Pinpoint the cell where the given text exists, returning its [x, y] midpoint coordinate. 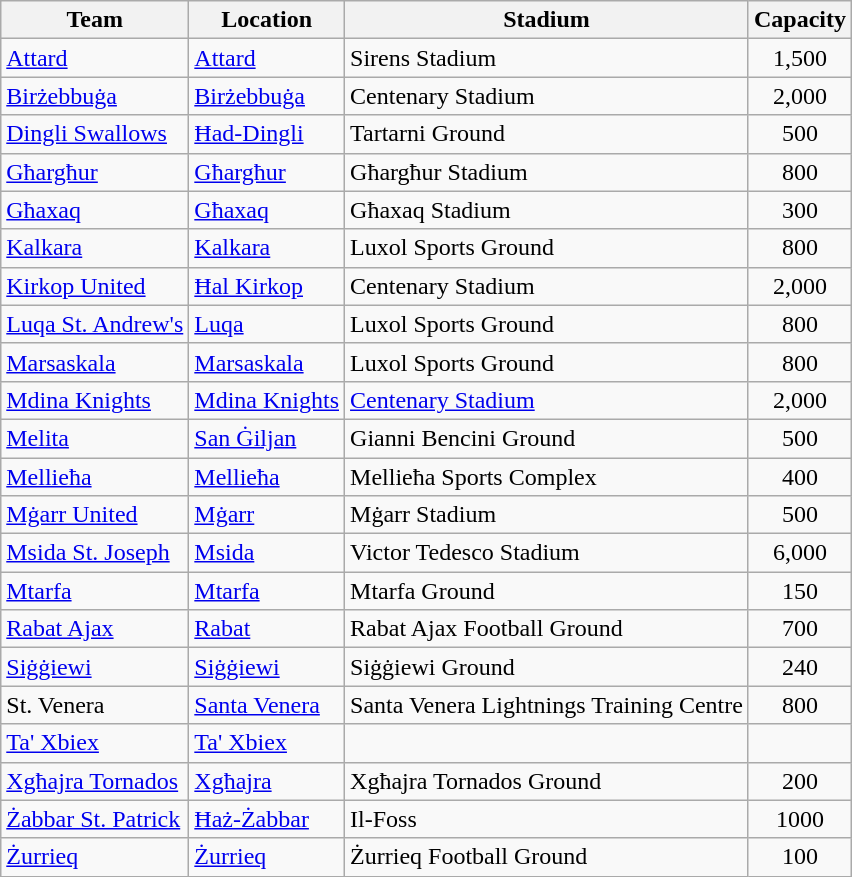
San Ġiljan [267, 438]
Mġarr [267, 515]
150 [800, 591]
St. Venera [95, 705]
Mtarfa Ground [547, 591]
1000 [800, 819]
Mġarr United [95, 515]
Victor Tedesco Stadium [547, 553]
Il-Foss [547, 819]
Msida St. Joseph [95, 553]
Kirkop United [95, 286]
Rabat Ajax Football Ground [547, 629]
Xgħajra [267, 781]
300 [800, 210]
Location [267, 20]
Luqa St. Andrew's [95, 324]
Capacity [800, 20]
Gianni Bencini Ground [547, 438]
Għargħur Stadium [547, 172]
Rabat Ajax [95, 629]
Msida [267, 553]
400 [800, 477]
Mellieħa Sports Complex [547, 477]
Sirens Stadium [547, 58]
Ħad-Dingli [267, 134]
240 [800, 667]
Stadium [547, 20]
Rabat [267, 629]
Dingli Swallows [95, 134]
100 [800, 857]
Santa Venera Lightnings Training Centre [547, 705]
Siġġiewi Ground [547, 667]
Santa Venera [267, 705]
Xgħajra Tornados [95, 781]
Xgħajra Tornados Ground [547, 781]
1,500 [800, 58]
Melita [95, 438]
Tartarni Ground [547, 134]
700 [800, 629]
Mġarr Stadium [547, 515]
Żabbar St. Patrick [95, 819]
6,000 [800, 553]
Team [95, 20]
Luqa [267, 324]
Ħal Kirkop [267, 286]
200 [800, 781]
Żurrieq Football Ground [547, 857]
Ħaż-Żabbar [267, 819]
Għaxaq Stadium [547, 210]
